Return (X, Y) of the center of cell containing provided text 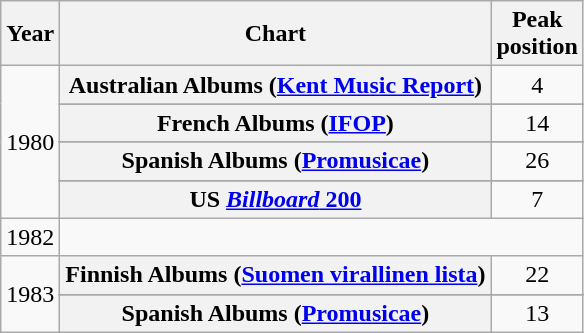
14 (537, 123)
French Albums (IFOP) (276, 123)
26 (537, 161)
22 (537, 275)
Peakposition (537, 34)
7 (537, 199)
1982 (30, 237)
4 (537, 85)
Australian Albums (Kent Music Report) (276, 85)
Finnish Albums (Suomen virallinen lista) (276, 275)
US Billboard 200 (276, 199)
13 (537, 313)
1980 (30, 142)
Chart (276, 34)
Year (30, 34)
1983 (30, 294)
